Pinpoint the cell where the given text exists, returning its [X, Y] midpoint coordinate. 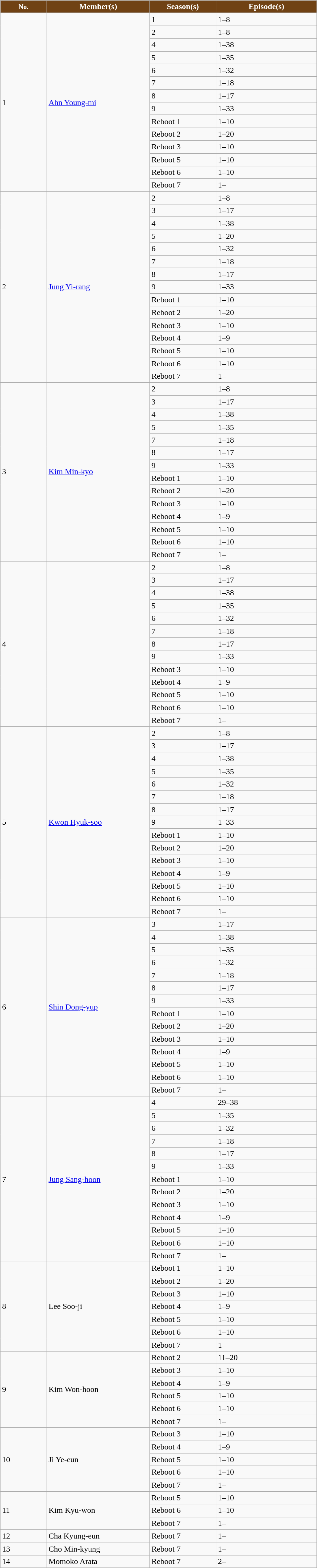
Lee Soo-ji [98, 1306]
Episode(s) [266, 7]
13 [23, 1549]
12 [23, 1536]
Kim Min-kyo [98, 472]
Momoko Arata [98, 1561]
Ahn Young-mi [98, 102]
14 [23, 1561]
No. [23, 7]
11 [23, 1510]
Ji Ye-eun [98, 1460]
11–20 [266, 1357]
29–38 [266, 1103]
Jung Yi-rang [98, 287]
Cho Min-kyung [98, 1549]
2– [266, 1561]
Kwon Hyuk-soo [98, 822]
Cha Kyung-eun [98, 1536]
Shin Dong-yup [98, 1007]
Kim Kyu-won [98, 1510]
10 [23, 1460]
Kim Won-hoon [98, 1389]
Member(s) [98, 7]
Jung Sang-hoon [98, 1179]
Season(s) [183, 7]
